For the text-containing cell, return its midpoint in (X, Y) coordinate format. 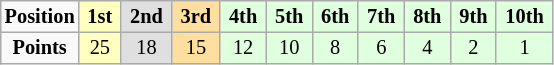
18 (146, 48)
8 (335, 48)
25 (100, 48)
Points (40, 48)
9th (473, 17)
6th (335, 17)
3rd (196, 17)
2nd (146, 17)
15 (196, 48)
Position (40, 17)
4 (427, 48)
4th (243, 17)
6 (381, 48)
7th (381, 17)
2 (473, 48)
1st (100, 17)
10 (289, 48)
1 (524, 48)
10th (524, 17)
8th (427, 17)
12 (243, 48)
5th (289, 17)
